Detect which cell encompasses the target text, then output its (X, Y) center coordinate. 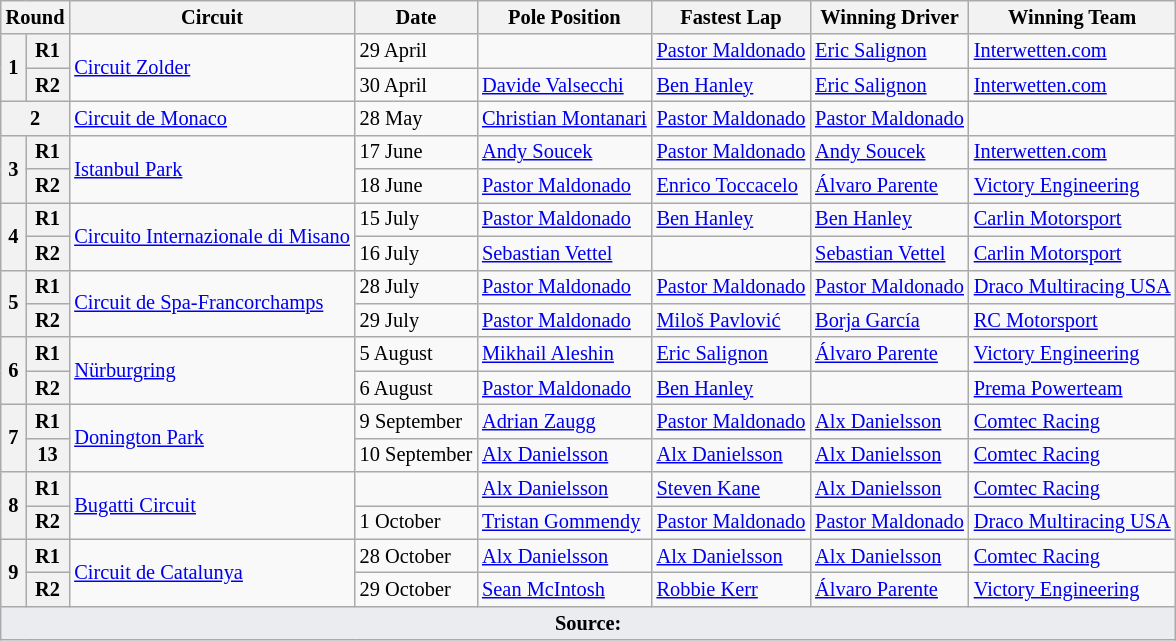
Donington Park (212, 438)
6 August (416, 388)
Winning Team (1072, 17)
Miloš Pavlović (732, 320)
1 (14, 68)
Pole Position (564, 17)
9 (14, 572)
13 (48, 455)
Circuit de Catalunya (212, 572)
Nürburgring (212, 370)
Fastest Lap (732, 17)
29 October (416, 589)
28 October (416, 556)
6 (14, 370)
29 April (416, 51)
Sean McIntosh (564, 589)
Christian Montanari (564, 118)
30 April (416, 85)
Round (36, 17)
Prema Powerteam (1072, 388)
5 August (416, 354)
17 June (416, 152)
Circuito Internazionale di Misano (212, 236)
Tristan Gommendy (564, 522)
28 July (416, 287)
15 July (416, 219)
RC Motorsport (1072, 320)
Source: (588, 623)
Circuit (212, 17)
28 May (416, 118)
10 September (416, 455)
Circuit de Monaco (212, 118)
9 September (416, 421)
Winning Driver (890, 17)
Date (416, 17)
Robbie Kerr (732, 589)
Enrico Toccacelo (732, 186)
Bugatti Circuit (212, 506)
16 July (416, 253)
Circuit de Spa-Francorchamps (212, 304)
Circuit Zolder (212, 68)
1 October (416, 522)
5 (14, 304)
8 (14, 506)
Davide Valsecchi (564, 85)
3 (14, 168)
Istanbul Park (212, 168)
18 June (416, 186)
4 (14, 236)
Borja García (890, 320)
2 (36, 118)
Adrian Zaugg (564, 421)
Mikhail Aleshin (564, 354)
Steven Kane (732, 489)
7 (14, 438)
29 July (416, 320)
